Output the (X, Y) coordinate of the center of the cell containing the given text.  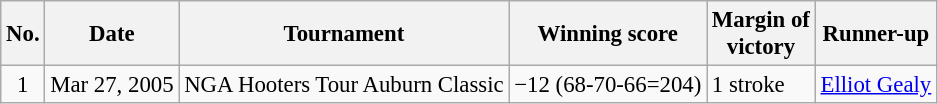
Margin ofvictory (762, 34)
Winning score (608, 34)
Date (112, 34)
Tournament (344, 34)
−12 (68-70-66=204) (608, 85)
Runner-up (876, 34)
Elliot Gealy (876, 85)
No. (23, 34)
Mar 27, 2005 (112, 85)
NGA Hooters Tour Auburn Classic (344, 85)
1 (23, 85)
1 stroke (762, 85)
